For the text-containing cell, return its midpoint in [X, Y] coordinate format. 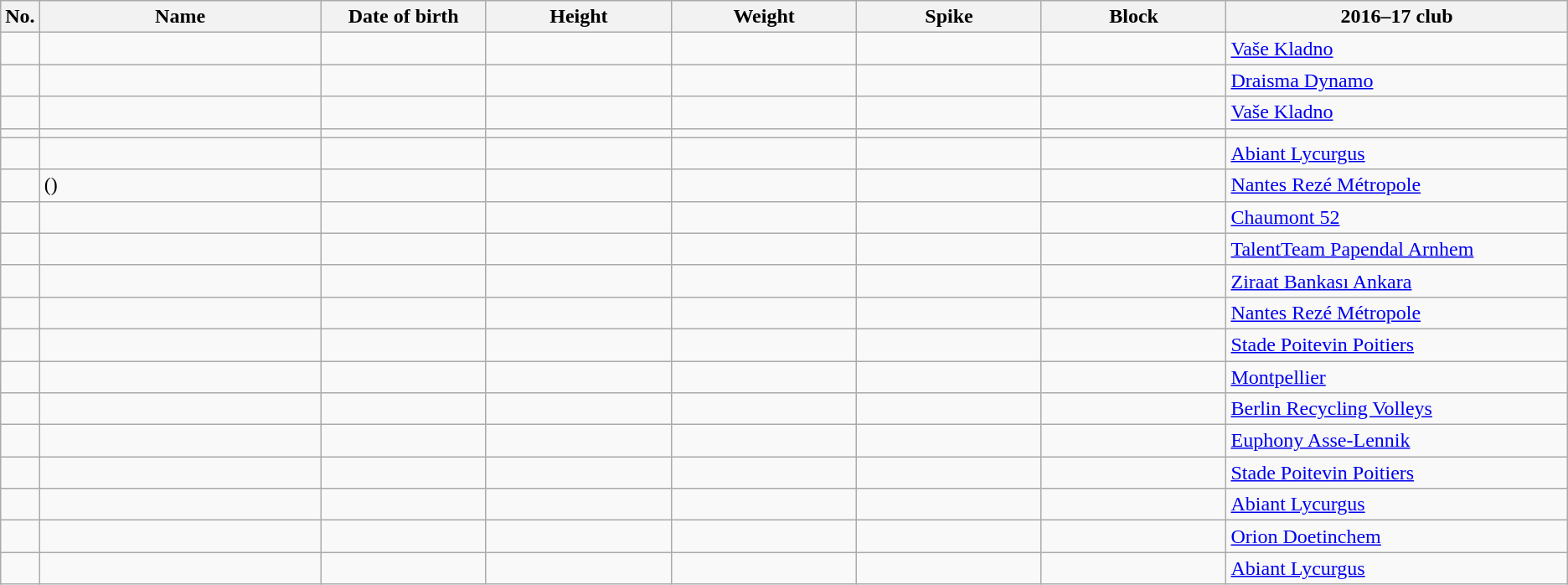
Weight [764, 17]
Draisma Dynamo [1397, 80]
TalentTeam Papendal Arnhem [1397, 249]
Name [180, 17]
Date of birth [404, 17]
Block [1134, 17]
Euphony Asse-Lennik [1397, 441]
Orion Doetinchem [1397, 536]
Spike [950, 17]
Berlin Recycling Volleys [1397, 409]
Chaumont 52 [1397, 217]
Montpellier [1397, 376]
2016–17 club [1397, 17]
Height [578, 17]
Ziraat Bankası Ankara [1397, 281]
No. [20, 17]
() [180, 185]
